Return (x, y) of the center of cell containing provided text 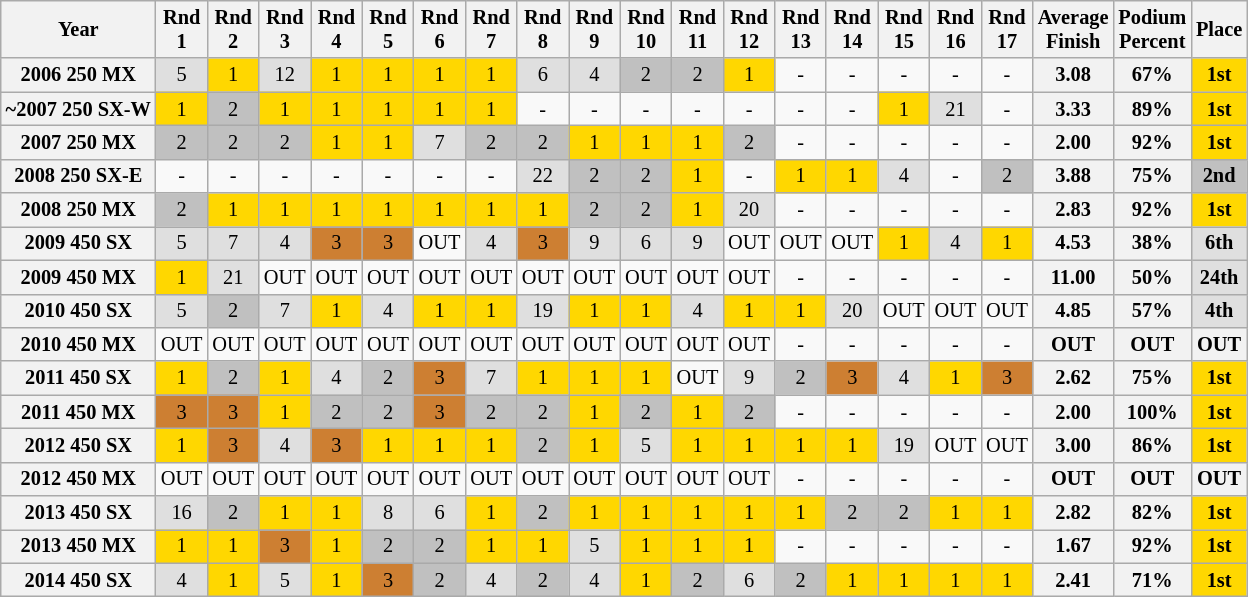
100% (1152, 412)
Rnd9 (595, 29)
3.00 (1074, 445)
1.67 (1074, 546)
2013 450 SX (78, 513)
2008 250 SX-E (78, 176)
2nd (1219, 176)
71% (1152, 580)
Rnd16 (956, 29)
Rnd11 (698, 29)
2011 450 SX (78, 378)
38% (1152, 243)
Rnd14 (852, 29)
2010 450 MX (78, 344)
2009 450 SX (78, 243)
50% (1152, 277)
4th (1219, 311)
2014 450 SX (78, 580)
2013 450 MX (78, 546)
Rnd2 (233, 29)
2.82 (1074, 513)
Rnd1 (182, 29)
AverageFinish (1074, 29)
6th (1219, 243)
PodiumPercent (1152, 29)
Rnd10 (646, 29)
Rnd3 (285, 29)
4.53 (1074, 243)
2007 250 MX (78, 142)
57% (1152, 311)
3.08 (1074, 75)
67% (1152, 75)
Rnd7 (491, 29)
Rnd6 (440, 29)
2009 450 MX (78, 277)
2010 450 SX (78, 311)
3.33 (1074, 109)
12 (285, 75)
86% (1152, 445)
3.88 (1074, 176)
~2007 250 SX-W (78, 109)
8 (388, 513)
4.85 (1074, 311)
2006 250 MX (78, 75)
89% (1152, 109)
2.41 (1074, 580)
Rnd12 (749, 29)
2.62 (1074, 378)
Rnd13 (801, 29)
Year (78, 29)
24th (1219, 277)
Rnd17 (1007, 29)
Rnd8 (543, 29)
2.83 (1074, 210)
82% (1152, 513)
Rnd15 (904, 29)
2011 450 MX (78, 412)
2012 450 SX (78, 445)
Place (1219, 29)
22 (543, 176)
11.00 (1074, 277)
16 (182, 513)
Rnd5 (388, 29)
Rnd4 (337, 29)
2008 250 MX (78, 210)
2012 450 MX (78, 479)
